Find where the given text appears and provide that cell's center as [X, Y] coordinate. 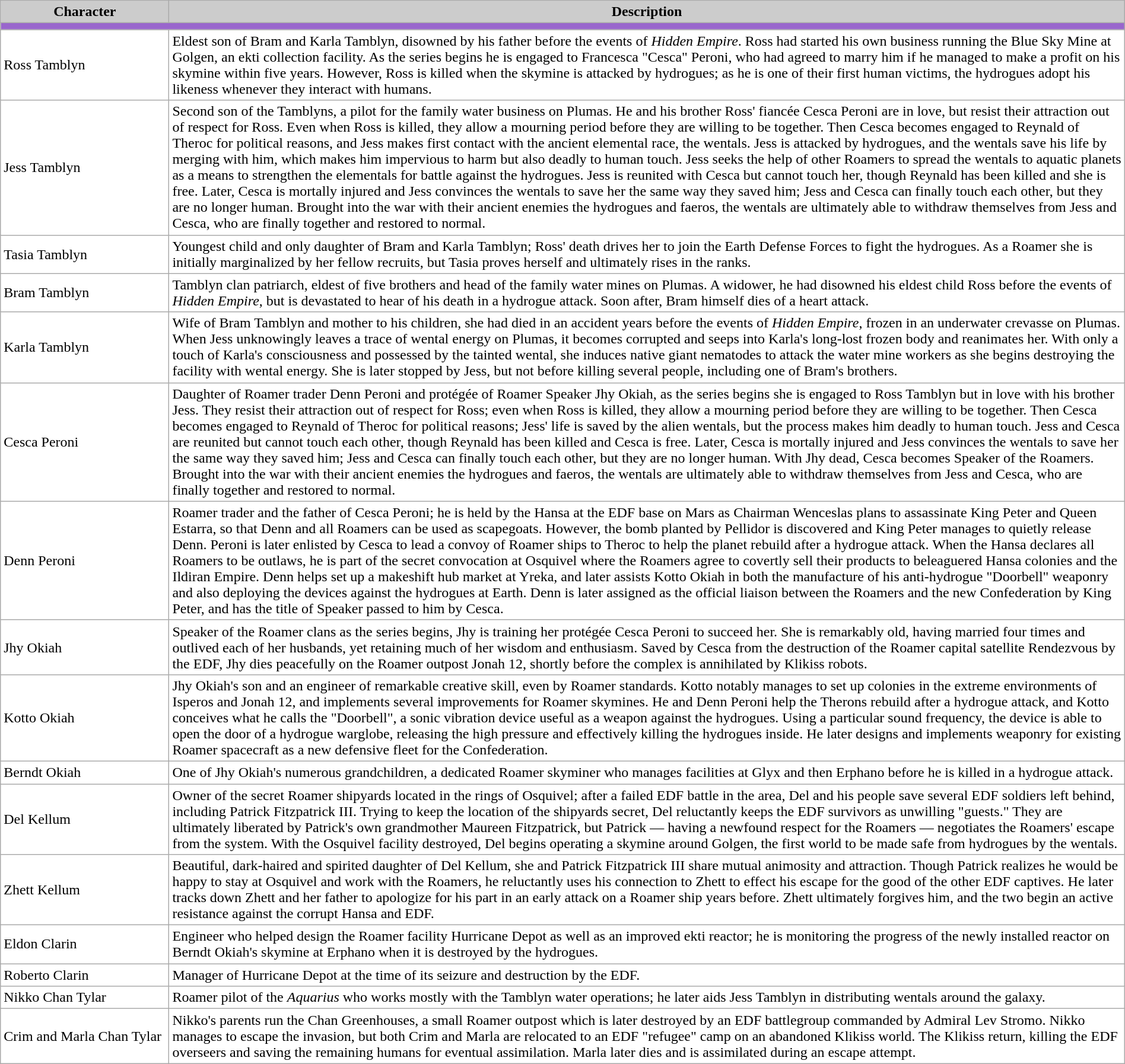
Jhy Okiah [85, 647]
Eldon Clarin [85, 944]
Jess Tamblyn [85, 167]
Manager of Hurricane Depot at the time of its seizure and destruction by the EDF. [647, 975]
Description [647, 12]
Ross Tamblyn [85, 65]
Character [85, 12]
Denn Peroni [85, 560]
Bram Tamblyn [85, 293]
Roberto Clarin [85, 975]
Crim and Marla Chan Tylar [85, 1036]
Zhett Kellum [85, 890]
Tasia Tamblyn [85, 254]
Cesca Peroni [85, 442]
Kotto Okiah [85, 718]
Berndt Okiah [85, 772]
Nikko Chan Tylar [85, 998]
Del Kellum [85, 820]
Karla Tamblyn [85, 348]
